Capture the cell that displays the provided text and extract its [x, y] central coordinate. 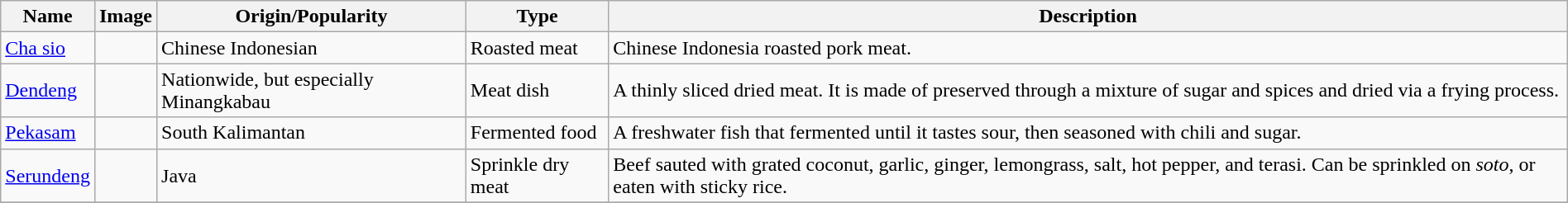
Beef sauted with grated coconut, garlic, ginger, lemongrass, salt, hot pepper, and terasi. Can be sprinkled on soto, or eaten with sticky rice. [1088, 175]
A thinly sliced dried meat. It is made of preserved through a mixture of sugar and spices and dried via a frying process. [1088, 91]
Java [312, 175]
Fermented food [538, 133]
Chinese Indonesian [312, 48]
Dendeng [48, 91]
Serundeng [48, 175]
South Kalimantan [312, 133]
Name [48, 17]
Roasted meat [538, 48]
Description [1088, 17]
Image [126, 17]
Type [538, 17]
Meat dish [538, 91]
Chinese Indonesia roasted pork meat. [1088, 48]
Nationwide, but especially Minangkabau [312, 91]
Sprinkle dry meat [538, 175]
Cha sio [48, 48]
A freshwater fish that fermented until it tastes sour, then seasoned with chili and sugar. [1088, 133]
Pekasam [48, 133]
Origin/Popularity [312, 17]
